Search for the cell housing the specified text and yield its [X, Y] center coordinate. 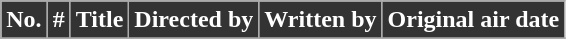
No. [24, 20]
Title [100, 20]
Original air date [474, 20]
# [58, 20]
Written by [320, 20]
Directed by [194, 20]
